Scan for the cell matching the given text and deliver its (x, y) coordinate at center. 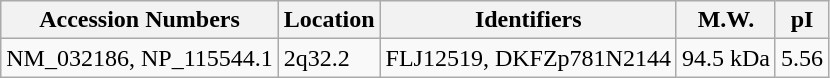
2q32.2 (329, 58)
Identifiers (528, 20)
Accession Numbers (140, 20)
NM_032186, NP_115544.1 (140, 58)
Location (329, 20)
FLJ12519, DKFZp781N2144 (528, 58)
M.W. (726, 20)
94.5 kDa (726, 58)
5.56 (802, 58)
pI (802, 20)
